Pinpoint the cell where the given text exists, returning its (X, Y) midpoint coordinate. 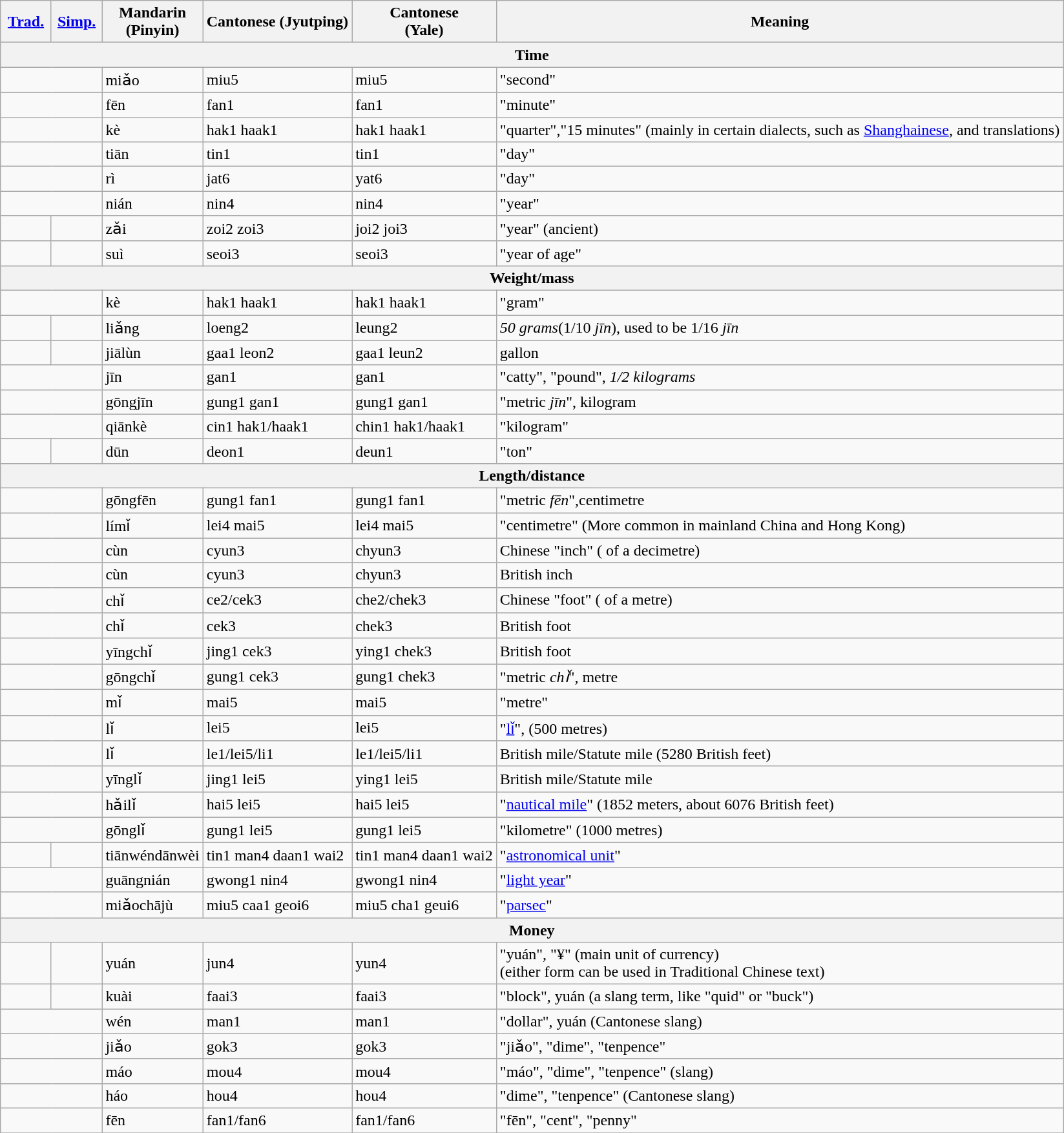
yīngchǐ (152, 651)
"lǐ", (500 metres) (779, 728)
"year" (779, 203)
gallon (779, 353)
Cantonese (Jyutping) (277, 22)
Time (532, 55)
tiān (152, 154)
50 grams(1/10 jīn), used to be 1/16 jīn (779, 328)
deun1 (424, 451)
Chinese "foot" ( of a metre) (779, 600)
"máo", "dime", "tenpence" (slang) (779, 1071)
British mile/Statute mile (779, 779)
"yuán", "¥" (main unit of currency)(either form can be used in Traditional Chinese text) (779, 964)
"dime", "tenpence" (Cantonese slang) (779, 1096)
"year of age" (779, 253)
miu5 caa1 geoi6 (277, 905)
deon1 (277, 451)
gōnglǐ (152, 830)
Simp. (76, 22)
Cantonese(Yale) (424, 22)
gōngfēn (152, 500)
"minute" (779, 105)
jiālùn (152, 353)
Trad. (26, 22)
British mile/Statute mile (5280 British feet) (779, 754)
gōngjīn (152, 402)
qiānkè (152, 426)
"astronomical unit" (779, 855)
ying1 chek3 (424, 651)
zoi2 zoi3 (277, 229)
"nautical mile" (1852 meters, about 6076 British feet) (779, 805)
mǐ (152, 702)
yuán (152, 964)
gōngchǐ (152, 677)
"light year" (779, 880)
"dollar", yuán (Cantonese slang) (779, 1021)
Weight/mass (532, 278)
"fēn", "cent", "penny" (779, 1120)
"centimetre" (More common in mainland China and Hong Kong) (779, 526)
miǎochājù (152, 905)
rì (152, 179)
ce2/cek3 (277, 600)
jing1 lei5 (277, 779)
suì (152, 253)
jat6 (277, 179)
miu5 cha1 geui6 (424, 905)
miǎo (152, 80)
Meaning (779, 22)
hǎilǐ (152, 805)
che2/chek3 (424, 600)
"metric chǐ", metre (779, 677)
"second" (779, 80)
loeng2 (277, 328)
ying1 lei5 (424, 779)
joi2 joi3 (424, 229)
"ton" (779, 451)
"kilogram" (779, 426)
"parsec" (779, 905)
jiǎo (152, 1046)
"kilometre" (1000 metres) (779, 830)
máo (152, 1071)
tiānwéndānwèi (152, 855)
"block", yuán (a slang term, like "quid" or "buck") (779, 997)
"metric jīn", kilogram (779, 402)
yat6 (424, 179)
gung1 chek3 (424, 677)
cin1 hak1/haak1 (277, 426)
yun4 (424, 964)
gaa1 leun2 (424, 353)
"catty", "pound", 1/2 kilograms (779, 377)
guāngnián (152, 880)
wén (152, 1021)
leung2 (424, 328)
jīn (152, 377)
liǎng (152, 328)
"year" (ancient) (779, 229)
yīnglǐ (152, 779)
Money (532, 930)
chek3 (424, 626)
"quarter","15 minutes" (mainly in certain dialects, such as Shanghainese, and translations) (779, 130)
límǐ (152, 526)
British inch (779, 575)
gung1 cek3 (277, 677)
"gram" (779, 302)
gaa1 leon2 (277, 353)
nián (152, 203)
jun4 (277, 964)
"metric fēn",centimetre (779, 500)
Chinese "inch" ( of a decimetre) (779, 550)
Length/distance (532, 475)
"jiǎo", "dime", "tenpence" (779, 1046)
zǎi (152, 229)
cek3 (277, 626)
Mandarin(Pinyin) (152, 22)
dūn (152, 451)
"metre" (779, 702)
chin1 hak1/haak1 (424, 426)
kuài (152, 997)
jing1 cek3 (277, 651)
háo (152, 1096)
